Determine the [x, y] coordinate at the center of the cell enclosing the given text.  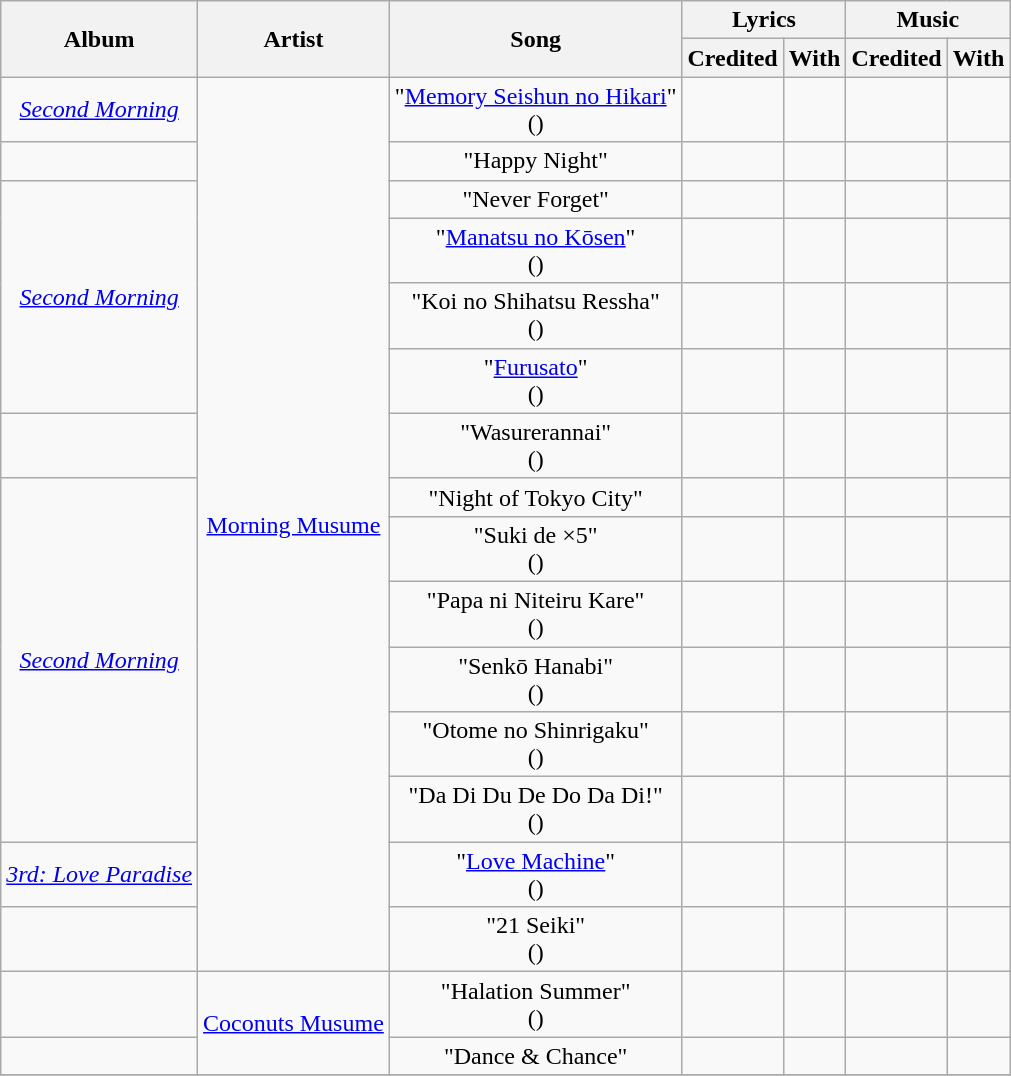
Album [100, 39]
"Wasurerannai"() [536, 446]
"Koi no Shihatsu Ressha"() [536, 316]
"Papa ni Niteiru Kare"() [536, 614]
"Otome no Shinrigaku"() [536, 744]
"Love Machine"() [536, 874]
"Senkō Hanabi"() [536, 678]
"Da Di Du De Do Da Di!"() [536, 810]
"Manatsu no Kōsen"() [536, 250]
Song [536, 39]
"Suki de ×5"() [536, 548]
"Memory Seishun no Hikari"() [536, 110]
"Furusato"() [536, 380]
Coconuts Musume [294, 1024]
Morning Musume [294, 524]
"Happy Night" [536, 161]
Artist [294, 39]
"Dance & Chance" [536, 1056]
3rd: Love Paradise [100, 874]
"Night of Tokyo City" [536, 497]
"Halation Summer"() [536, 1004]
"21 Seiki"() [536, 940]
"Never Forget" [536, 199]
Lyrics [764, 20]
Music [928, 20]
